Provide the [x, y] coordinate of the cell's center where the given text is located.  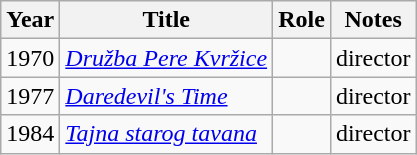
Daredevil's Time [166, 96]
Title [166, 20]
1984 [30, 134]
Tajna starog tavana [166, 134]
Družba Pere Kvržice [166, 58]
Year [30, 20]
Role [302, 20]
Notes [373, 20]
1970 [30, 58]
1977 [30, 96]
